Identify which cell holds the provided text, then report its (X, Y) central coordinate. 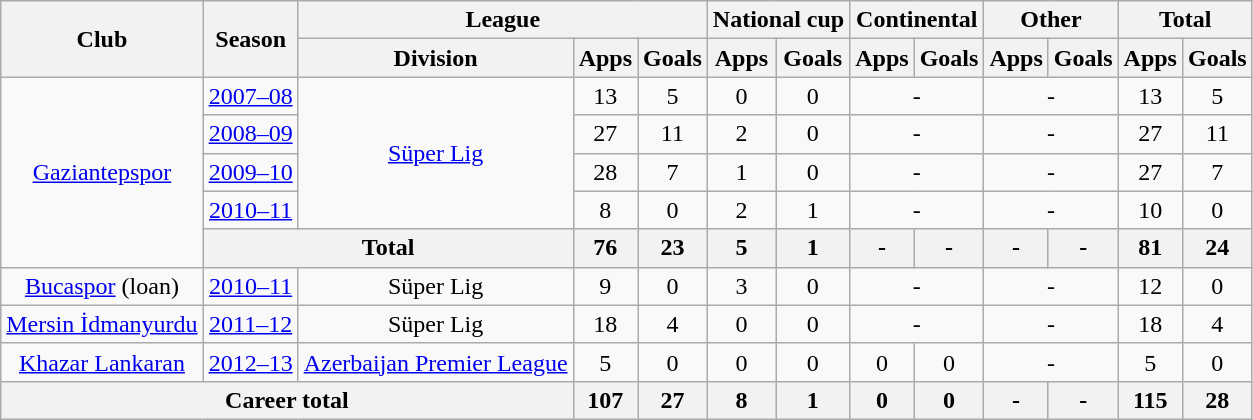
Continental (917, 20)
2008–09 (250, 134)
2011–12 (250, 324)
12 (1150, 286)
3 (741, 286)
Other (1051, 20)
115 (1150, 400)
24 (1217, 248)
League (502, 20)
2007–08 (250, 96)
107 (605, 400)
Season (250, 39)
2012–13 (250, 362)
Azerbaijan Premier League (436, 362)
81 (1150, 248)
2009–10 (250, 172)
Gaziantepspor (102, 172)
Mersin İdmanyurdu (102, 324)
9 (605, 286)
National cup (778, 20)
76 (605, 248)
Division (436, 58)
Club (102, 39)
23 (673, 248)
Khazar Lankaran (102, 362)
Career total (287, 400)
Bucaspor (loan) (102, 286)
10 (1150, 210)
